Identify which cell holds the provided text, then report its (X, Y) central coordinate. 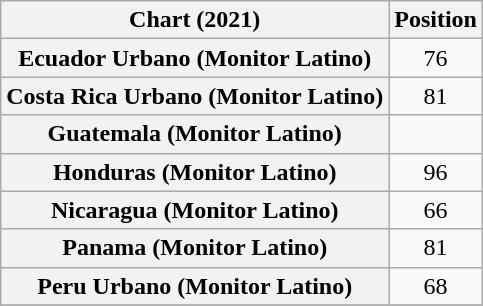
76 (436, 58)
Panama (Monitor Latino) (195, 248)
Honduras (Monitor Latino) (195, 172)
Nicaragua (Monitor Latino) (195, 210)
Costa Rica Urbano (Monitor Latino) (195, 96)
68 (436, 286)
Position (436, 20)
Guatemala (Monitor Latino) (195, 134)
96 (436, 172)
Ecuador Urbano (Monitor Latino) (195, 58)
Peru Urbano (Monitor Latino) (195, 286)
66 (436, 210)
Chart (2021) (195, 20)
